Search for the cell housing the specified text and yield its [X, Y] center coordinate. 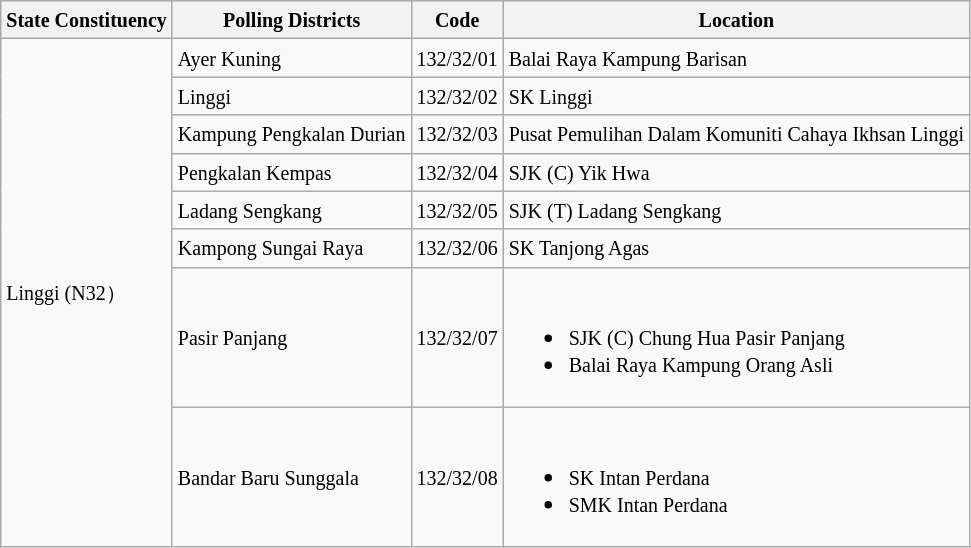
Linggi (N32） [87, 293]
Polling Districts [292, 20]
Location [736, 20]
132/32/05 [457, 210]
132/32/07 [457, 337]
132/32/08 [457, 477]
SK Linggi [736, 96]
Pengkalan Kempas [292, 172]
132/32/02 [457, 96]
Ladang Sengkang [292, 210]
Ayer Kuning [292, 58]
SJK (C) Chung Hua Pasir PanjangBalai Raya Kampung Orang Asli [736, 337]
SK Intan PerdanaSMK Intan Perdana [736, 477]
Pusat Pemulihan Dalam Komuniti Cahaya Ikhsan Linggi [736, 134]
SJK (T) Ladang Sengkang [736, 210]
Pasir Panjang [292, 337]
Kampung Pengkalan Durian [292, 134]
Linggi [292, 96]
Bandar Baru Sunggala [292, 477]
SJK (C) Yik Hwa [736, 172]
132/32/06 [457, 248]
132/32/01 [457, 58]
SK Tanjong Agas [736, 248]
Balai Raya Kampung Barisan [736, 58]
Code [457, 20]
Kampong Sungai Raya [292, 248]
132/32/04 [457, 172]
132/32/03 [457, 134]
State Constituency [87, 20]
